Provide the (x, y) coordinate of the cell's center where the given text is located.  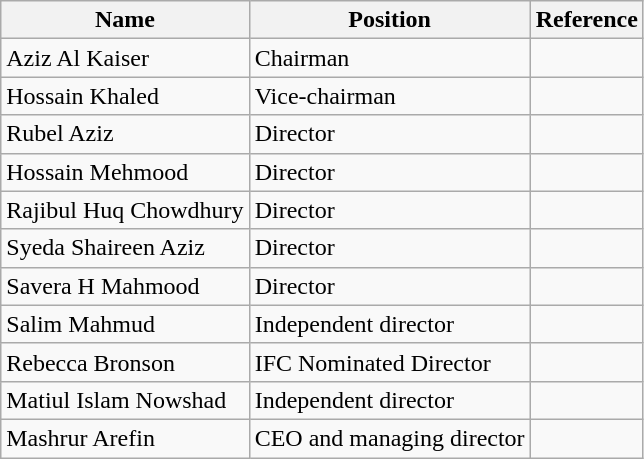
CEO and managing director (390, 438)
IFC Nominated Director (390, 362)
Chairman (390, 58)
Hossain Mehmood (125, 172)
Rubel Aziz (125, 134)
Reference (586, 20)
Savera H Mahmood (125, 286)
Mashrur Arefin (125, 438)
Matiul Islam Nowshad (125, 400)
Hossain Khaled (125, 96)
Rajibul Huq Chowdhury (125, 210)
Aziz Al Kaiser (125, 58)
Syeda Shaireen Aziz (125, 248)
Vice-chairman (390, 96)
Position (390, 20)
Salim Mahmud (125, 324)
Rebecca Bronson (125, 362)
Name (125, 20)
